Scan for the cell matching the given text and deliver its (x, y) coordinate at center. 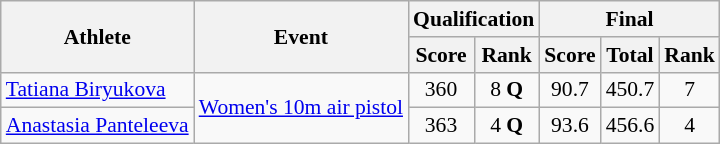
7 (690, 90)
Event (301, 36)
4 (690, 126)
363 (441, 126)
93.6 (570, 126)
8 Q (506, 90)
450.7 (630, 90)
Qualification (474, 19)
Total (630, 55)
Athlete (98, 36)
4 Q (506, 126)
360 (441, 90)
Women's 10m air pistol (301, 108)
Tatiana Biryukova (98, 90)
Final (630, 19)
90.7 (570, 90)
456.6 (630, 126)
Anastasia Panteleeva (98, 126)
